Identify which cell holds the provided text, then report its (x, y) central coordinate. 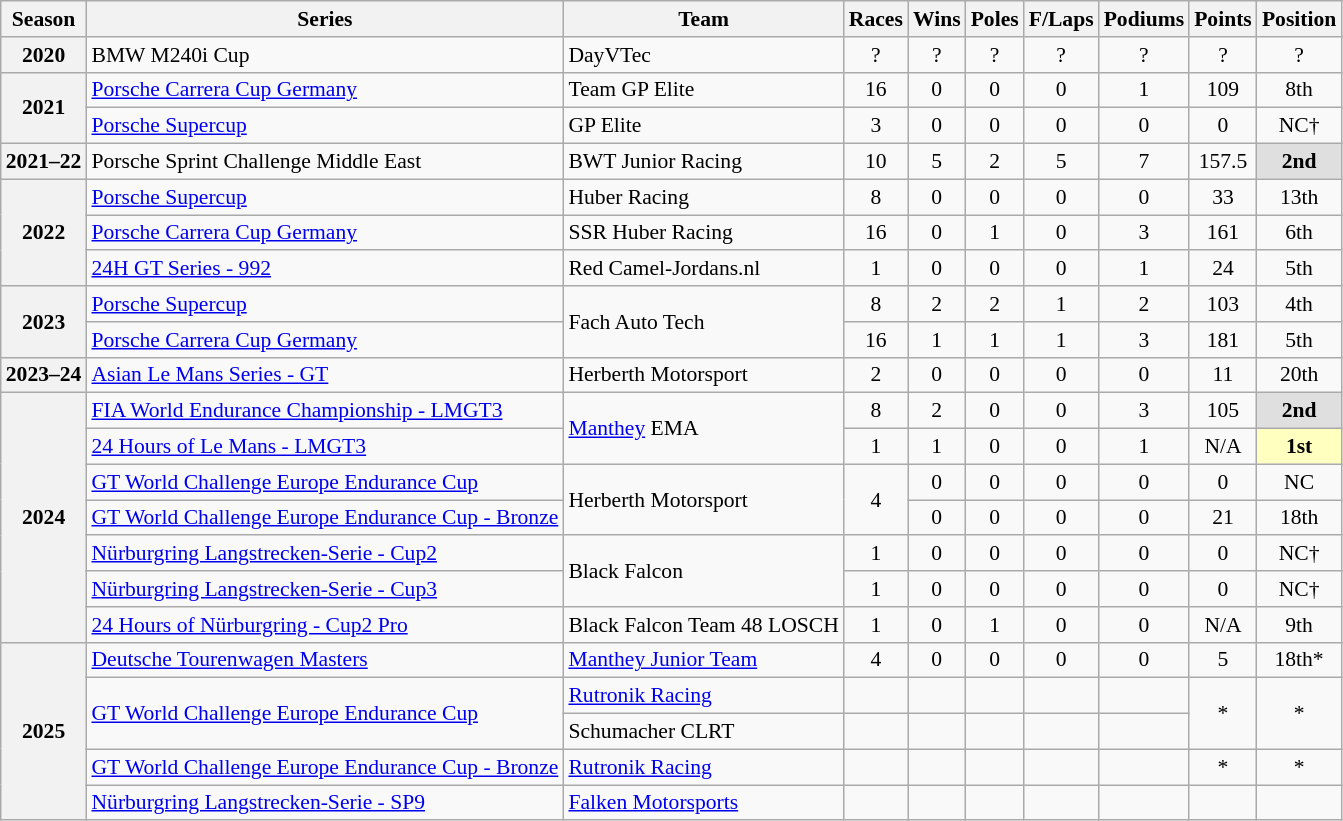
18th* (1299, 660)
Red Camel-Jordans.nl (703, 269)
Position (1299, 19)
2021–22 (44, 162)
6th (1299, 233)
Races (876, 19)
Podiums (1144, 19)
F/Laps (1062, 19)
NC (1299, 482)
9th (1299, 625)
Porsche Sprint Challenge Middle East (324, 162)
2023–24 (44, 375)
13th (1299, 197)
24H GT Series - 992 (324, 269)
SSR Huber Racing (703, 233)
8th (1299, 90)
7 (1144, 162)
4th (1299, 304)
33 (1223, 197)
BWT Junior Racing (703, 162)
24 (1223, 269)
Season (44, 19)
Poles (995, 19)
Deutsche Tourenwagen Masters (324, 660)
GP Elite (703, 126)
Nürburgring Langstrecken-Serie - Cup2 (324, 554)
Asian Le Mans Series - GT (324, 375)
157.5 (1223, 162)
Black Falcon Team 48 LOSCH (703, 625)
Team GP Elite (703, 90)
BMW M240i Cup (324, 55)
105 (1223, 411)
11 (1223, 375)
18th (1299, 518)
24 Hours of Nürburgring - Cup2 Pro (324, 625)
Series (324, 19)
181 (1223, 340)
20th (1299, 375)
109 (1223, 90)
Schumacher CLRT (703, 732)
103 (1223, 304)
Wins (937, 19)
Huber Racing (703, 197)
2021 (44, 108)
Manthey EMA (703, 428)
Points (1223, 19)
2023 (44, 322)
Fach Auto Tech (703, 322)
DayVTec (703, 55)
Team (703, 19)
2020 (44, 55)
21 (1223, 518)
1st (1299, 447)
2025 (44, 731)
10 (876, 162)
FIA World Endurance Championship - LMGT3 (324, 411)
Manthey Junior Team (703, 660)
Black Falcon (703, 572)
24 Hours of Le Mans - LMGT3 (324, 447)
2022 (44, 232)
Falken Motorsports (703, 803)
Nürburgring Langstrecken-Serie - Cup3 (324, 589)
161 (1223, 233)
Nürburgring Langstrecken-Serie - SP9 (324, 803)
2024 (44, 518)
